From the cell containing the given text, extract its center point as (X, Y) coordinate. 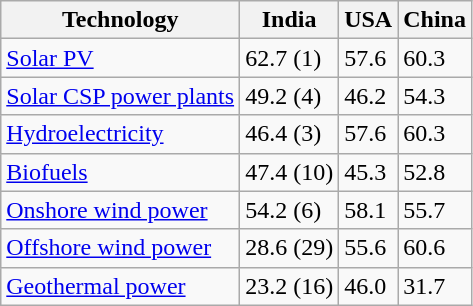
Solar PV (120, 58)
49.2 (4) (290, 96)
60.6 (435, 248)
54.2 (6) (290, 210)
54.3 (435, 96)
58.1 (368, 210)
46.2 (368, 96)
55.7 (435, 210)
62.7 (1) (290, 58)
Onshore wind power (120, 210)
28.6 (29) (290, 248)
31.7 (435, 286)
Geothermal power (120, 286)
23.2 (16) (290, 286)
46.4 (3) (290, 134)
Biofuels (120, 172)
46.0 (368, 286)
USA (368, 20)
45.3 (368, 172)
India (290, 20)
China (435, 20)
55.6 (368, 248)
Hydroelectricity (120, 134)
Technology (120, 20)
Solar CSP power plants (120, 96)
47.4 (10) (290, 172)
52.8 (435, 172)
Offshore wind power (120, 248)
